From the cell containing the given text, extract its center point as [X, Y] coordinate. 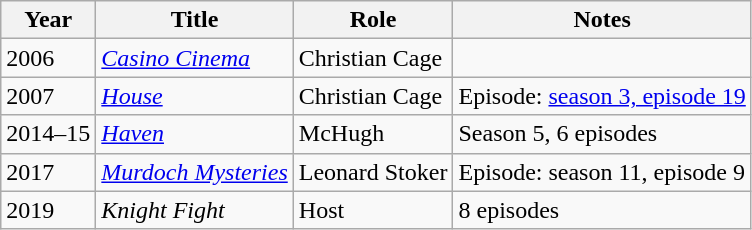
McHugh [373, 134]
House [194, 96]
Haven [194, 134]
2006 [48, 58]
Title [194, 20]
2007 [48, 96]
2014–15 [48, 134]
8 episodes [602, 210]
Host [373, 210]
Episode: season 11, episode 9 [602, 172]
Leonard Stoker [373, 172]
Year [48, 20]
2017 [48, 172]
Notes [602, 20]
Casino Cinema [194, 58]
Episode: season 3, episode 19 [602, 96]
2019 [48, 210]
Knight Fight [194, 210]
Role [373, 20]
Murdoch Mysteries [194, 172]
Season 5, 6 episodes [602, 134]
